Determine the [X, Y] coordinate at the center of the cell enclosing the given text.  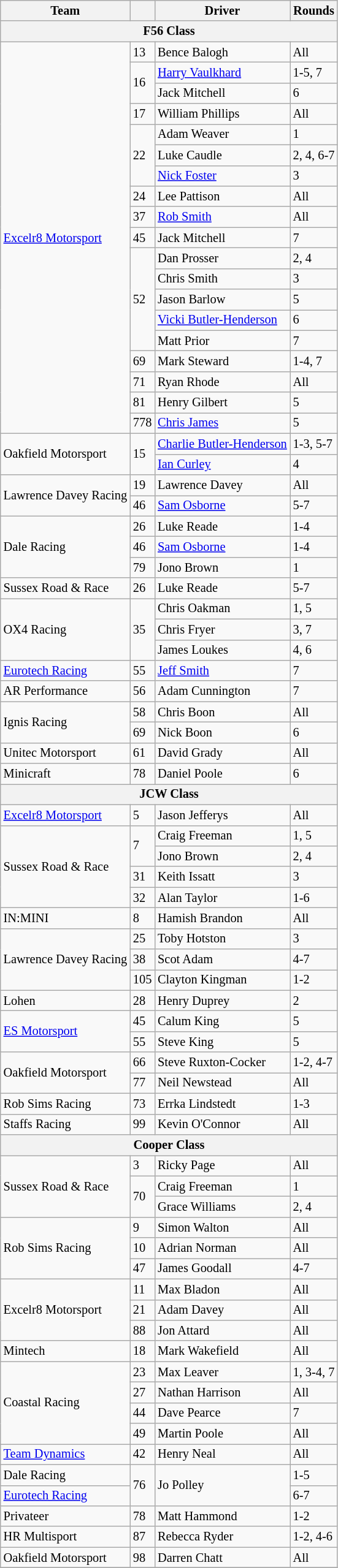
Darren Chatt [222, 1558]
Adrian Norman [222, 1248]
Ricky Page [222, 1165]
44 [142, 1413]
Adam Cunnington [222, 691]
Cooper Class [169, 1145]
Mark Wakefield [222, 1351]
HR Multisport [65, 1537]
Ignis Racing [65, 722]
1-5 [314, 1475]
Team Dynamics [65, 1454]
8 [142, 918]
25 [142, 939]
66 [142, 1062]
Lee Pattison [222, 196]
1-4, 7 [314, 361]
58 [142, 712]
Chris Boon [222, 712]
88 [142, 1330]
23 [142, 1372]
Steve King [222, 1042]
Alan Taylor [222, 898]
Chris Fryer [222, 629]
James Goodall [222, 1268]
27 [142, 1392]
Steve Ruxton-Cocker [222, 1062]
Team [65, 10]
Jason Jefferys [222, 815]
Matt Prior [222, 341]
70 [142, 1196]
Adam Davey [222, 1310]
Chris Smith [222, 279]
77 [142, 1083]
19 [142, 485]
Max Leaver [222, 1372]
Driver [222, 10]
1-3, 5-7 [314, 444]
Ian Curley [222, 464]
AR Performance [65, 691]
Nick Boon [222, 732]
Jason Barlow [222, 300]
Lawrence Davey [222, 485]
24 [142, 196]
1-3 [314, 1104]
Charlie Butler-Henderson [222, 444]
42 [142, 1454]
Errka Lindstedt [222, 1104]
16 [142, 82]
49 [142, 1434]
James Loukes [222, 650]
Vicki Butler-Henderson [222, 320]
38 [142, 960]
Jo Polley [222, 1485]
Keith Issatt [222, 877]
Kevin O'Connor [222, 1124]
105 [142, 980]
6-7 [314, 1496]
Mintech [65, 1351]
21 [142, 1310]
35 [142, 629]
Nathan Harrison [222, 1392]
13 [142, 52]
4, 6 [314, 650]
1-5, 7 [314, 72]
47 [142, 1268]
Henry Gilbert [222, 403]
28 [142, 1001]
William Phillips [222, 114]
Ryan Rhode [222, 382]
1, 3-4, 7 [314, 1372]
Clayton Kingman [222, 980]
Jeff Smith [222, 670]
31 [142, 877]
Bence Balogh [222, 52]
Mark Steward [222, 361]
10 [142, 1248]
4 [314, 464]
99 [142, 1124]
9 [142, 1227]
Unitec Motorsport [65, 753]
Simon Walton [222, 1227]
32 [142, 898]
2, 4, 6-7 [314, 155]
18 [142, 1351]
79 [142, 567]
JCW Class [169, 794]
OX4 Racing [65, 629]
Dan Prosser [222, 258]
Martin Poole [222, 1434]
Toby Hotston [222, 939]
Rounds [314, 10]
61 [142, 753]
Minicraft [65, 774]
Scot Adam [222, 960]
Lohen [65, 1001]
87 [142, 1537]
22 [142, 154]
Rob Smith [222, 217]
Hamish Brandon [222, 918]
Staffs Racing [65, 1124]
1-6 [314, 898]
76 [142, 1485]
Luke Caudle [222, 155]
81 [142, 403]
Dave Pearce [222, 1413]
3, 7 [314, 629]
Daniel Poole [222, 774]
17 [142, 114]
Coastal Racing [65, 1403]
Privateer [65, 1516]
IN:MINI [65, 918]
73 [142, 1104]
Chris James [222, 423]
Neil Newstead [222, 1083]
15 [142, 453]
Grace Williams [222, 1206]
Jon Attard [222, 1330]
Max Bladon [222, 1289]
778 [142, 423]
F56 Class [169, 31]
98 [142, 1558]
1-2, 4-7 [314, 1062]
Harry Vaulkhard [222, 72]
56 [142, 691]
Matt Hammond [222, 1516]
2 [314, 1001]
Adam Weaver [222, 134]
Nick Foster [222, 176]
Henry Duprey [222, 1001]
Chris Oakman [222, 608]
Henry Neal [222, 1454]
71 [142, 382]
1-2, 4-6 [314, 1537]
11 [142, 1289]
Rebecca Ryder [222, 1537]
37 [142, 217]
52 [142, 299]
Calum King [222, 1021]
David Grady [222, 753]
ES Motorsport [65, 1032]
